Determine the [X, Y] coordinate at the center of the cell enclosing the given text.  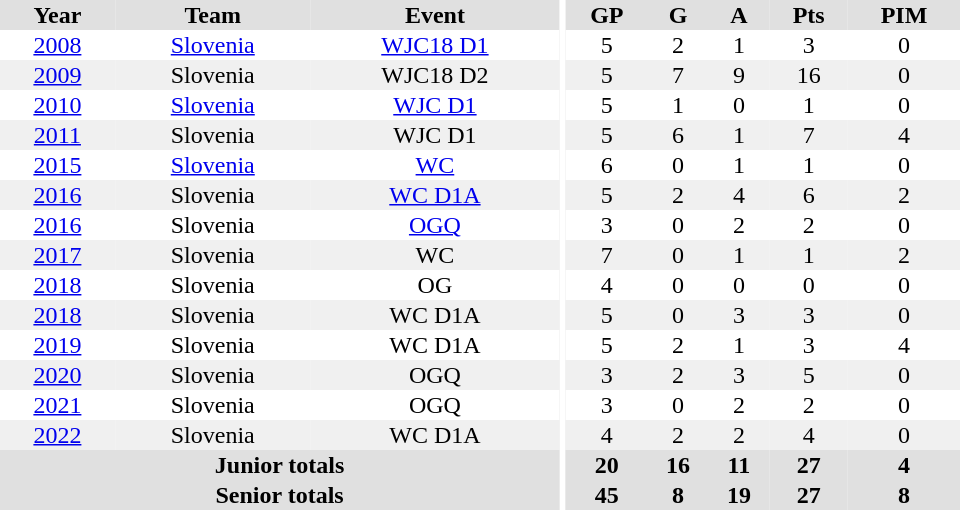
Pts [808, 15]
2020 [58, 375]
A [740, 15]
WJC18 D1 [435, 45]
Junior totals [280, 465]
9 [740, 75]
2015 [58, 165]
19 [740, 495]
20 [607, 465]
PIM [904, 15]
Event [435, 15]
2009 [58, 75]
OG [435, 285]
2017 [58, 255]
2011 [58, 135]
2022 [58, 435]
2019 [58, 345]
2021 [58, 405]
G [678, 15]
Team [213, 15]
Year [58, 15]
45 [607, 495]
WJC18 D2 [435, 75]
GP [607, 15]
2008 [58, 45]
Senior totals [280, 495]
11 [740, 465]
2010 [58, 105]
